Determine the [x, y] coordinate at the center of the cell enclosing the given text.  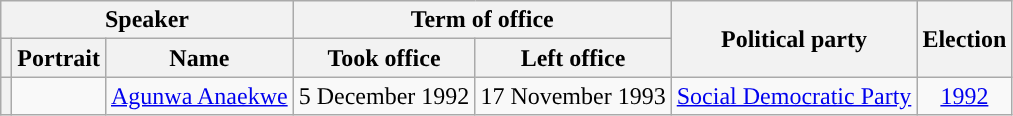
Political party [794, 39]
5 December 1992 [384, 96]
Left office [573, 58]
Term of office [482, 20]
Took office [384, 58]
17 November 1993 [573, 96]
Name [199, 58]
Speaker [147, 20]
1992 [964, 96]
Portrait [59, 58]
Social Democratic Party [794, 96]
Election [964, 39]
Agunwa Anaekwe [199, 96]
